Find where the given text appears and provide that cell's center as (X, Y) coordinate. 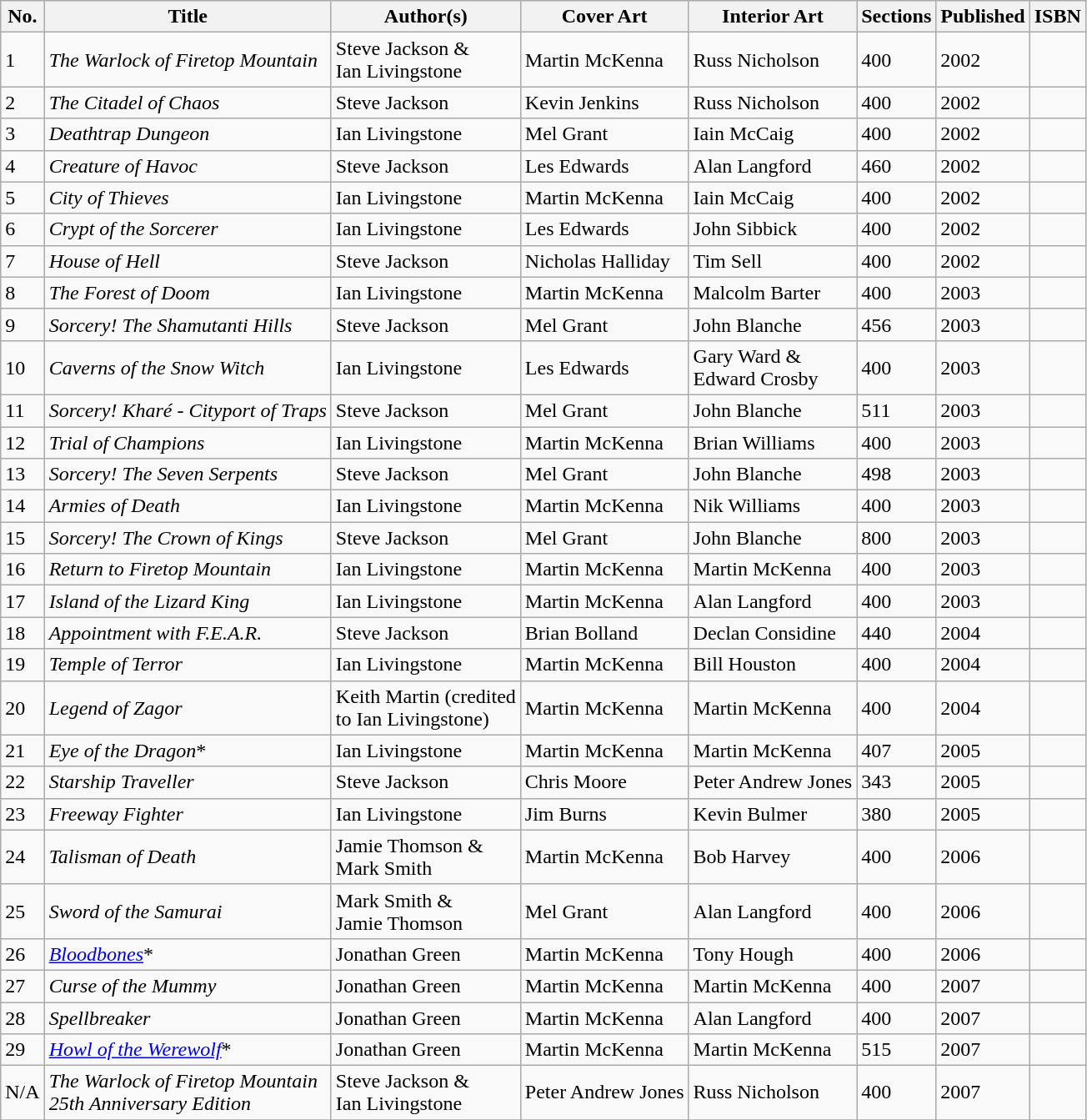
ISBN (1057, 17)
8 (23, 293)
Declan Considine (773, 633)
19 (23, 665)
Malcolm Barter (773, 293)
12 (23, 443)
17 (23, 601)
Sorcery! The Shamutanti Hills (188, 324)
29 (23, 1050)
Eye of the Dragon* (188, 751)
Caverns of the Snow Witch (188, 367)
4 (23, 166)
Brian Bolland (604, 633)
The Warlock of Firetop Mountain (188, 60)
25 (23, 911)
380 (897, 814)
The Forest of Doom (188, 293)
5 (23, 198)
Chris Moore (604, 782)
Nik Williams (773, 506)
456 (897, 324)
Sections (897, 17)
Deathtrap Dungeon (188, 134)
511 (897, 410)
Tim Sell (773, 261)
Howl of the Werewolf* (188, 1050)
Starship Traveller (188, 782)
11 (23, 410)
7 (23, 261)
Island of the Lizard King (188, 601)
Return to Firetop Mountain (188, 570)
Gary Ward & Edward Crosby (773, 367)
Brian Williams (773, 443)
Freeway Fighter (188, 814)
Temple of Terror (188, 665)
10 (23, 367)
No. (23, 17)
Sorcery! The Seven Serpents (188, 475)
3 (23, 134)
1 (23, 60)
15 (23, 538)
Spellbreaker (188, 1018)
Title (188, 17)
16 (23, 570)
Mark Smith & Jamie Thomson (425, 911)
22 (23, 782)
Sword of the Samurai (188, 911)
Bloodbones* (188, 954)
18 (23, 633)
13 (23, 475)
20 (23, 707)
9 (23, 324)
Kevin Jenkins (604, 103)
440 (897, 633)
City of Thieves (188, 198)
343 (897, 782)
Sorcery! Kharé - Cityport of Traps (188, 410)
Keith Martin (credited to Ian Livingstone) (425, 707)
Crypt of the Sorcerer (188, 229)
515 (897, 1050)
Jim Burns (604, 814)
14 (23, 506)
House of Hell (188, 261)
Tony Hough (773, 954)
Curse of the Mummy (188, 986)
27 (23, 986)
2 (23, 103)
23 (23, 814)
460 (897, 166)
The Citadel of Chaos (188, 103)
Cover Art (604, 17)
Nicholas Halliday (604, 261)
Interior Art (773, 17)
Bill Houston (773, 665)
498 (897, 475)
800 (897, 538)
24 (23, 857)
6 (23, 229)
21 (23, 751)
John Sibbick (773, 229)
N/A (23, 1092)
26 (23, 954)
Armies of Death (188, 506)
Jamie Thomson & Mark Smith (425, 857)
Appointment with F.E.A.R. (188, 633)
Sorcery! The Crown of Kings (188, 538)
Trial of Champions (188, 443)
Kevin Bulmer (773, 814)
The Warlock of Firetop Mountain25th Anniversary Edition (188, 1092)
Legend of Zagor (188, 707)
407 (897, 751)
28 (23, 1018)
Talisman of Death (188, 857)
Published (983, 17)
Creature of Havoc (188, 166)
Bob Harvey (773, 857)
Author(s) (425, 17)
